Return the [X, Y] coordinate for the center point of the cell that contains the specified text.  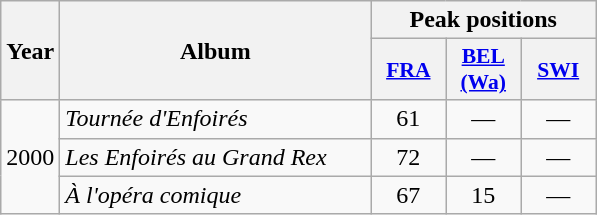
Peak positions [484, 20]
BEL (Wa) [484, 70]
61 [408, 119]
Album [216, 50]
2000 [30, 157]
FRA [408, 70]
72 [408, 157]
15 [484, 195]
Tournée d'Enfoirés [216, 119]
À l'opéra comique [216, 195]
Les Enfoirés au Grand Rex [216, 157]
67 [408, 195]
SWI [558, 70]
Year [30, 50]
